Provide the [X, Y] coordinate of the cell's center where the given text is located.  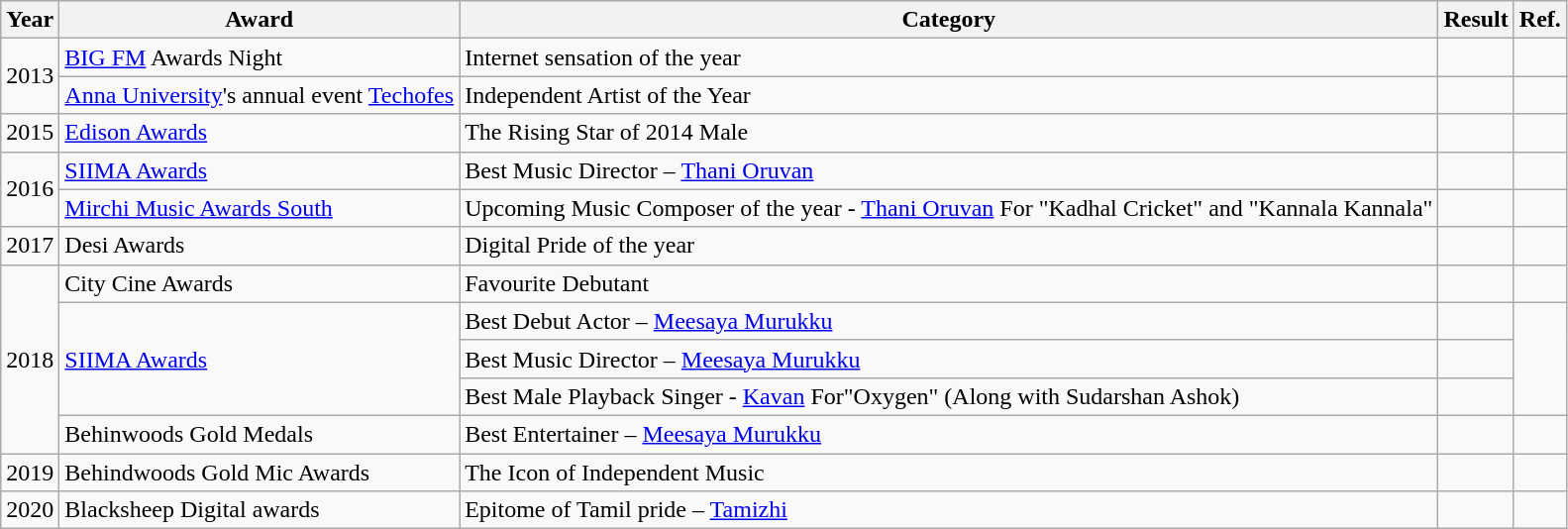
Blacksheep Digital awards [260, 510]
2016 [30, 189]
The Icon of Independent Music [949, 473]
City Cine Awards [260, 283]
Best Music Director – Thani Oruvan [949, 170]
Desi Awards [260, 246]
Category [949, 20]
Internet sensation of the year [949, 57]
The Rising Star of 2014 Male [949, 133]
Award [260, 20]
2018 [30, 359]
BIG FM Awards Night [260, 57]
Best Music Director – Meesaya Murukku [949, 359]
Independent Artist of the Year [949, 95]
Digital Pride of the year [949, 246]
Best Male Playback Singer - Kavan For"Oxygen" (Along with Sudarshan Ashok) [949, 396]
Ref. [1539, 20]
2015 [30, 133]
2019 [30, 473]
Best Entertainer – Meesaya Murukku [949, 434]
Best Debut Actor – Meesaya Murukku [949, 321]
Mirchi Music Awards South [260, 208]
Edison Awards [260, 133]
Favourite Debutant [949, 283]
Epitome of Tamil pride – Tamizhi [949, 510]
Anna University's annual event Techofes [260, 95]
Behindwoods Gold Mic Awards [260, 473]
Result [1476, 20]
2020 [30, 510]
Behinwoods Gold Medals [260, 434]
Upcoming Music Composer of the year - Thani Oruvan For "Kadhal Cricket" and "Kannala Kannala" [949, 208]
Year [30, 20]
2013 [30, 76]
2017 [30, 246]
